Extract the (X, Y) coordinate from the center of the cell holding the provided text.  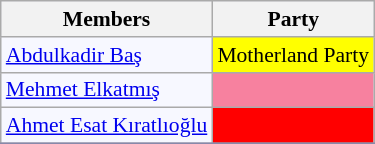
Motherland Party (293, 55)
Members (107, 19)
Abdulkadir Baş (107, 55)
Party (293, 19)
Mehmet Elkatmış (107, 90)
Ahmet Esat Kıratlıoğlu (107, 126)
